From the cell containing the given text, extract its center point as (X, Y) coordinate. 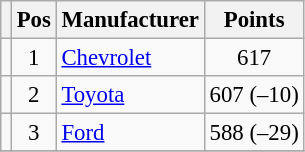
607 (–10) (254, 95)
Manufacturer (130, 20)
2 (34, 95)
Pos (34, 20)
3 (34, 133)
Points (254, 20)
Ford (130, 133)
1 (34, 58)
Toyota (130, 95)
588 (–29) (254, 133)
617 (254, 58)
Chevrolet (130, 58)
